Pinpoint the cell where the given text exists, returning its [x, y] midpoint coordinate. 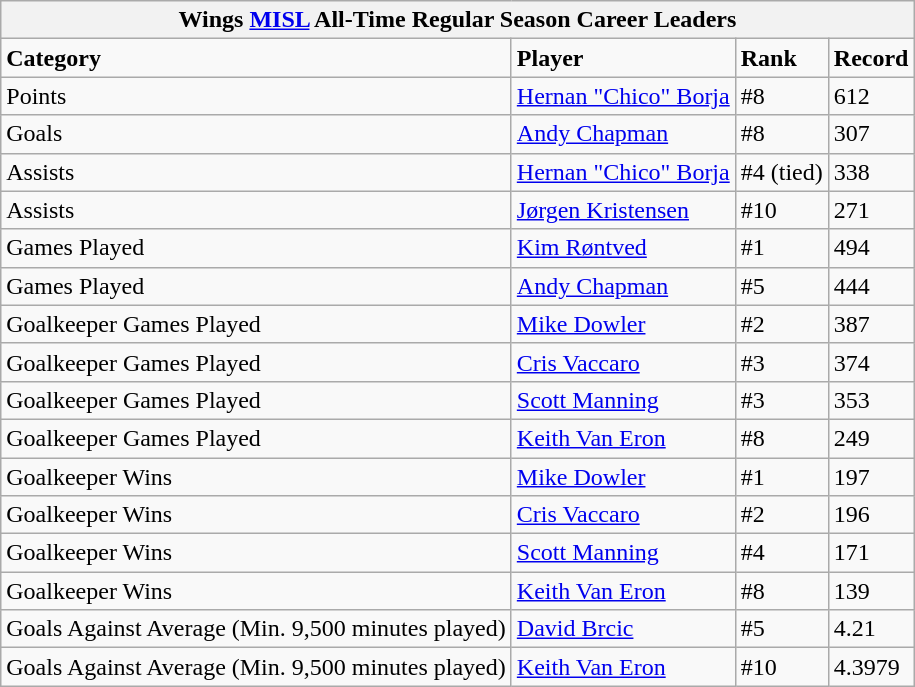
139 [871, 591]
444 [871, 286]
4.3979 [871, 667]
271 [871, 210]
4.21 [871, 629]
Category [256, 58]
374 [871, 362]
#4 (tied) [782, 172]
Jørgen Kristensen [623, 210]
Kim Røntved [623, 248]
197 [871, 477]
387 [871, 324]
David Brcic [623, 629]
196 [871, 515]
307 [871, 134]
353 [871, 400]
612 [871, 96]
Rank [782, 58]
Player [623, 58]
Record [871, 58]
Goals [256, 134]
Points [256, 96]
171 [871, 553]
249 [871, 438]
#4 [782, 553]
494 [871, 248]
Wings MISL All-Time Regular Season Career Leaders [458, 20]
338 [871, 172]
